Detect which cell encompasses the target text, then output its [X, Y] center coordinate. 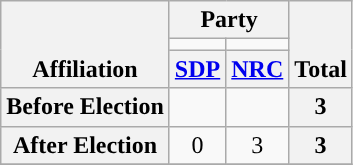
Party [228, 20]
Affiliation [86, 44]
SDP [197, 69]
0 [197, 145]
Before Election [86, 107]
Total [321, 44]
NRC [258, 69]
After Election [86, 145]
